Identify which cell holds the provided text, then report its (X, Y) central coordinate. 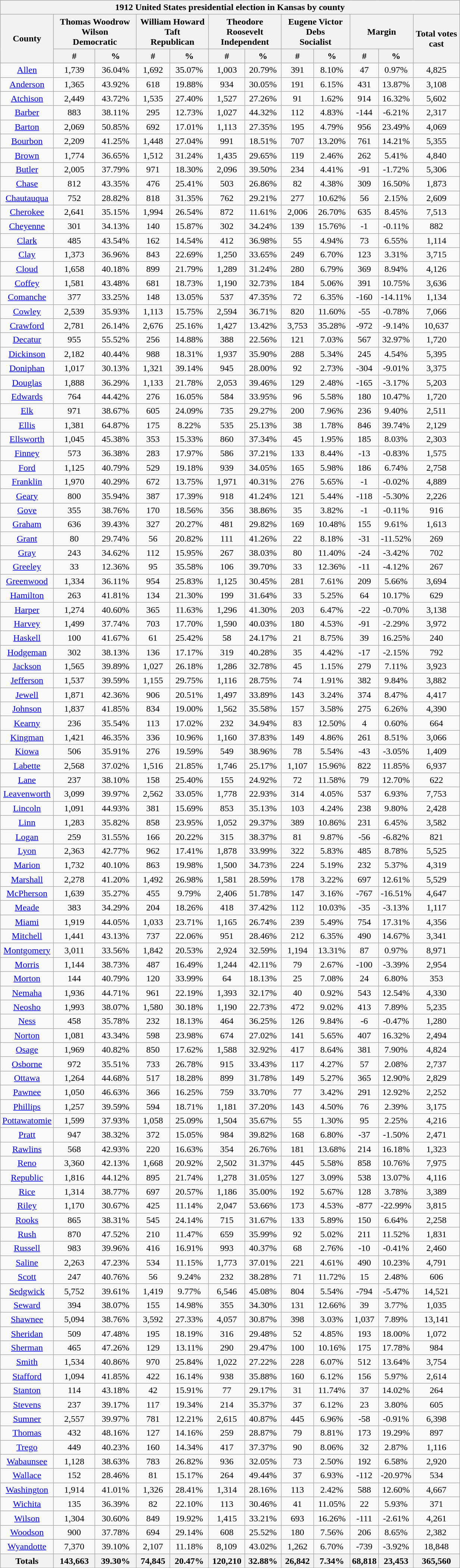
8.51% (396, 737)
1,914 (75, 1490)
914 (364, 98)
3.09% (332, 1177)
319 (227, 652)
938 (227, 1376)
87 (364, 950)
1,165 (227, 922)
39.70% (263, 567)
1.62% (332, 98)
1,888 (75, 382)
13.68% (332, 1149)
Morris (27, 965)
20.57% (189, 1192)
3,882 (436, 681)
388 (227, 340)
-144 (364, 113)
Thomas Woodrow WilsonDemocratic (95, 32)
275 (364, 709)
-0.47% (396, 1021)
7,975 (436, 1163)
14.21% (396, 141)
954 (153, 581)
Totals (27, 1561)
315 (227, 837)
4,126 (436, 269)
158 (153, 780)
14.16% (189, 1433)
1,286 (227, 667)
Hamilton (27, 595)
166 (153, 837)
464 (227, 1021)
25.13% (263, 425)
431 (364, 84)
39.82% (263, 1135)
4,330 (436, 993)
212 (297, 936)
672 (153, 482)
40.29% (116, 482)
141 (297, 1035)
4.85% (332, 1333)
12.54% (396, 993)
Brown (27, 155)
29.74% (116, 539)
221 (297, 1263)
McPherson (27, 894)
38.63% (116, 1461)
882 (436, 226)
4.05% (332, 794)
Clark (27, 241)
131 (297, 1305)
-2.15% (396, 652)
13.07% (396, 1177)
36.04% (116, 70)
15.69% (189, 808)
143,663 (75, 1561)
18.56% (189, 510)
26.74% (263, 922)
783 (153, 1461)
1,732 (75, 865)
25.16% (189, 326)
139 (297, 226)
30.18% (189, 1007)
1,321 (153, 368)
37.74% (116, 624)
465 (75, 1348)
2,107 (153, 1546)
5.06% (332, 283)
4,069 (436, 127)
1.95% (332, 439)
2,594 (227, 311)
366 (153, 1092)
144 (75, 979)
15.76% (332, 226)
1,326 (153, 1490)
6.64% (396, 1220)
Cloud (27, 269)
22.56% (263, 340)
3,753 (297, 326)
Doniphan (27, 368)
6.15% (332, 84)
40.44% (116, 354)
Thomas (27, 1433)
1,816 (75, 1177)
41.24% (263, 496)
1,831 (436, 1234)
18.73% (189, 283)
295 (153, 113)
37.42% (263, 908)
45.08% (263, 1291)
1,512 (153, 155)
5.67% (332, 1192)
635 (364, 212)
29.48% (263, 1333)
8.75% (332, 638)
336 (153, 737)
16.14% (189, 1376)
4,356 (436, 922)
12.21% (189, 1419)
35.54% (116, 723)
1,280 (436, 1021)
752 (75, 198)
-111 (364, 1518)
40.87% (263, 1419)
19.34% (189, 1405)
6.79% (332, 269)
-2.61% (396, 1518)
35.78% (116, 1021)
1,534 (75, 1362)
7,513 (436, 212)
1,257 (75, 1107)
68 (297, 1248)
13.20% (332, 141)
2,303 (436, 439)
5.02% (332, 1234)
204 (153, 908)
40.23% (116, 1447)
211 (364, 1234)
733 (153, 1064)
291 (364, 1092)
74 (297, 681)
Geary (27, 496)
6.47% (332, 609)
0.92% (332, 993)
6.74% (396, 468)
11.15% (189, 1263)
Shawnee (27, 1319)
43.35% (116, 184)
3.16% (332, 894)
Riley (27, 1206)
38.32% (116, 1135)
1,296 (227, 609)
3.58% (332, 709)
764 (75, 396)
11.18% (189, 1546)
1,264 (75, 1078)
27.04% (189, 141)
15 (364, 1277)
5.98% (332, 468)
818 (153, 198)
5.25% (332, 595)
1,117 (436, 908)
1.91% (332, 681)
939 (227, 468)
39.43% (116, 524)
32.05% (263, 1461)
1,878 (227, 851)
Eugene Victor DebsSocialist (316, 32)
Marion (27, 865)
111 (227, 539)
5.34% (332, 354)
16.49% (189, 965)
316 (227, 1333)
47.35% (263, 297)
21.74% (189, 1177)
19.29% (396, 1433)
42.77% (116, 851)
-0.83% (396, 454)
10.47% (396, 396)
7,370 (75, 1546)
1,050 (75, 1092)
10,637 (436, 326)
8.45% (396, 212)
584 (227, 396)
38.31% (116, 1220)
17.70% (189, 624)
Stafford (27, 1376)
184 (297, 283)
1,971 (227, 482)
34.24% (263, 226)
-6.21% (396, 113)
58 (227, 638)
25.40% (189, 780)
Rush (27, 1234)
51.78% (263, 894)
383 (75, 908)
543 (364, 993)
83 (297, 723)
8.06% (332, 1447)
3,715 (436, 255)
Sumner (27, 1419)
20.22% (189, 837)
1,128 (75, 1461)
425 (153, 1206)
822 (364, 766)
Ness (27, 1021)
22.10% (189, 1504)
136 (153, 652)
22.73% (263, 1007)
40.18% (116, 269)
4,825 (436, 70)
30.87% (263, 1319)
17.97% (189, 454)
Morton (27, 979)
277 (297, 198)
37.34% (263, 439)
1,304 (75, 1518)
4.79% (332, 127)
40.28% (263, 652)
33.56% (116, 950)
8.64% (332, 1050)
681 (153, 283)
374 (364, 695)
26.78% (189, 1064)
247 (75, 1277)
25.52% (263, 1532)
703 (153, 624)
20.27% (189, 524)
25 (297, 979)
11.85% (396, 766)
29.75% (189, 681)
36.39% (116, 1504)
567 (364, 340)
Russell (27, 1248)
29.82% (263, 524)
1,492 (153, 879)
6.55% (396, 241)
34.73% (263, 865)
17.39% (189, 496)
2,209 (75, 141)
-767 (364, 894)
30.45% (263, 581)
38.77% (116, 1192)
-3.17% (396, 382)
Rawlins (27, 1149)
18.71% (189, 1107)
2,615 (227, 1419)
2,258 (436, 1220)
3.77% (396, 1305)
37.93% (116, 1121)
18.26% (189, 908)
40.60% (116, 609)
32.78% (263, 667)
947 (75, 1135)
Jefferson (27, 681)
2,006 (297, 212)
17.31% (396, 922)
50.85% (116, 127)
608 (227, 1532)
Butler (27, 169)
-37 (364, 1135)
228 (297, 1362)
30.05% (263, 84)
43.13% (116, 936)
10.76% (396, 1163)
Grant (27, 539)
-794 (364, 1291)
19.59% (189, 752)
2,005 (75, 169)
1,081 (75, 1035)
31 (297, 1390)
39.61% (116, 1291)
31.05% (263, 1177)
10.62% (332, 198)
26.54% (189, 212)
Ellis (27, 425)
35.15% (116, 212)
170 (153, 510)
3.82% (332, 510)
9.87% (332, 837)
934 (227, 84)
Cowley (27, 311)
Leavenworth (27, 794)
23,453 (396, 1561)
Marshall (27, 879)
Seward (27, 1305)
-31 (364, 539)
23.98% (189, 1035)
19.00% (189, 709)
3,375 (436, 368)
37.83% (263, 737)
Pawnee (27, 1092)
1,381 (75, 425)
37.78% (116, 1532)
4,417 (436, 695)
2.76% (332, 1248)
Rooks (27, 1220)
17.62% (189, 1050)
-877 (364, 1206)
Jewell (27, 695)
2,641 (75, 212)
356 (227, 510)
3,815 (436, 1206)
5,395 (436, 354)
42 (153, 1390)
4,319 (436, 865)
64.87% (116, 425)
20.53% (189, 950)
24.09% (189, 411)
1,274 (75, 609)
3,011 (75, 950)
-58 (364, 1419)
1,639 (75, 894)
8.78% (396, 851)
103 (297, 808)
31.37% (263, 1163)
4,667 (436, 1490)
8.18% (332, 539)
5.97% (396, 1376)
2,781 (75, 326)
5.27% (332, 1078)
36.98% (263, 241)
23 (364, 1405)
15.95% (189, 553)
30.60% (116, 1518)
21.30% (189, 595)
538 (364, 1177)
5,355 (436, 141)
1,993 (75, 1007)
3.80% (396, 1405)
41.67% (116, 638)
458 (75, 1021)
702 (436, 553)
-20.97% (396, 1476)
1,575 (436, 454)
-6.82% (396, 837)
4.54% (396, 354)
42.13% (116, 1163)
15.05% (189, 1135)
19.18% (189, 468)
11.52% (396, 1234)
27.35% (263, 127)
18,848 (436, 1546)
2.42% (332, 1490)
622 (436, 780)
39.50% (263, 169)
11.61% (263, 212)
283 (153, 454)
181 (297, 1149)
249 (297, 255)
707 (297, 141)
2,539 (75, 311)
35.93% (116, 311)
Dickinson (27, 354)
38.96% (263, 752)
5.19% (332, 865)
15.87% (189, 226)
389 (297, 822)
735 (227, 411)
865 (75, 1220)
35.00% (263, 1192)
4,824 (436, 1050)
-22.99% (396, 1206)
37.02% (116, 766)
4,216 (436, 1121)
1,535 (153, 98)
850 (153, 1050)
16.05% (189, 396)
5.41% (396, 155)
4.86% (332, 737)
1,072 (436, 1333)
3,066 (436, 737)
40.76% (116, 1277)
35.90% (263, 354)
32.92% (263, 1050)
126 (297, 1021)
200 (297, 411)
2,924 (227, 950)
26.14% (116, 326)
1,499 (75, 624)
962 (153, 851)
2.46% (332, 155)
5,529 (436, 879)
-11 (364, 567)
14,521 (436, 1291)
1,599 (75, 1121)
13.75% (189, 482)
853 (227, 808)
256 (153, 340)
6,398 (436, 1419)
44.12% (116, 1177)
1,393 (227, 993)
Finney (27, 454)
870 (75, 1234)
39.10% (116, 1546)
1,837 (75, 709)
2,460 (436, 1248)
Wabaunsee (27, 1461)
Phillips (27, 1107)
3,636 (436, 283)
16.63% (189, 1149)
314 (297, 794)
26.70% (332, 212)
759 (227, 1092)
74,845 (153, 1561)
11.40% (332, 553)
8.44% (332, 454)
8,971 (436, 950)
26.18% (189, 667)
1,842 (153, 950)
4.41% (332, 169)
41.01% (116, 1490)
36.96% (116, 255)
2,428 (436, 808)
11.58% (332, 780)
12.92% (396, 1092)
1,107 (297, 766)
245 (364, 354)
Kiowa (27, 752)
1,527 (227, 98)
28.00% (263, 368)
594 (153, 1107)
3.24% (332, 695)
2,494 (436, 1035)
38.03% (263, 553)
20.47% (189, 1561)
-100 (364, 965)
3,389 (436, 1192)
1,155 (153, 681)
863 (153, 865)
193 (364, 1333)
1,278 (227, 1177)
33.70% (263, 1092)
150 (364, 1220)
28.41% (189, 1490)
7.34% (332, 1561)
39.96% (116, 1248)
1,773 (227, 1263)
2,182 (75, 354)
529 (153, 468)
4,261 (436, 1518)
43.72% (116, 98)
1,658 (75, 269)
Douglas (27, 382)
27.02% (263, 1035)
18.30% (189, 169)
33.21% (263, 1518)
472 (297, 1007)
1,739 (75, 70)
168 (297, 1135)
120 (153, 979)
1,181 (227, 1107)
114 (75, 1390)
78 (297, 752)
27.33% (189, 1319)
35.13% (263, 808)
38 (297, 425)
897 (436, 1433)
35.51% (116, 1064)
Jackson (27, 667)
8.10% (332, 70)
Wallace (27, 1476)
32 (364, 1447)
12.70% (396, 780)
38.73% (116, 965)
Crawford (27, 326)
1,613 (436, 524)
Woodson (27, 1532)
29.37% (263, 822)
Ford (27, 468)
11.72% (332, 1277)
761 (364, 141)
48.16% (116, 1433)
1,134 (436, 297)
19.88% (189, 84)
-56 (364, 837)
915 (227, 1064)
38.28% (263, 1277)
6.26% (396, 709)
199 (227, 595)
3,175 (436, 1107)
-1.72% (396, 169)
44.68% (116, 1078)
301 (75, 226)
13.87% (396, 84)
-972 (364, 326)
10.03% (332, 908)
412 (227, 241)
664 (436, 723)
8.81% (332, 1433)
261 (364, 737)
24.14% (189, 1220)
Sedgwick (27, 1291)
16.50% (396, 184)
21.85% (189, 766)
860 (227, 439)
9.61% (396, 524)
33.65% (263, 255)
-5.47% (396, 1291)
804 (297, 1291)
32.97% (396, 340)
140 (153, 226)
422 (153, 1376)
906 (153, 695)
37.37% (263, 1447)
-0.91% (396, 1419)
1,562 (227, 709)
3.31% (396, 255)
9.80% (396, 808)
134 (153, 595)
106 (227, 567)
29.27% (263, 411)
32.88% (263, 1561)
39.46% (263, 382)
34.62% (116, 553)
Osborne (27, 1064)
36.71% (263, 311)
County (27, 39)
2.73% (332, 368)
2,096 (227, 169)
Stanton (27, 1390)
Clay (27, 255)
2,226 (436, 496)
46.63% (116, 1092)
3.03% (332, 1319)
25.09% (189, 1121)
Pratt (27, 1135)
33.89% (263, 695)
5,602 (436, 98)
6.58% (396, 1461)
Meade (27, 908)
3,099 (75, 794)
24 (364, 979)
20.82% (189, 539)
43.18% (116, 1390)
46.35% (116, 737)
13.42% (263, 326)
17.17% (189, 652)
Johnson (27, 709)
191 (297, 84)
Sheridan (27, 1333)
1,262 (297, 1546)
8.22% (189, 425)
19.98% (189, 865)
44.05% (116, 922)
36.11% (116, 581)
1,421 (75, 737)
846 (364, 425)
Mitchell (27, 936)
Theodore RooseveltIndependent (245, 32)
41 (297, 1504)
-3.05% (396, 752)
33.43% (263, 1064)
4,116 (436, 1177)
156 (364, 1376)
1,774 (75, 155)
25.83% (189, 581)
606 (436, 1277)
588 (364, 1490)
34.30% (263, 1305)
-17 (364, 652)
945 (227, 368)
10.48% (332, 524)
26.86% (263, 184)
Comanche (27, 297)
2,954 (436, 965)
Margin (382, 32)
37.79% (116, 169)
5,525 (436, 851)
30.67% (116, 1206)
-160 (364, 297)
8.94% (396, 269)
4,791 (436, 1263)
4,057 (227, 1319)
Kearny (27, 723)
162 (153, 241)
4.24% (332, 808)
1,419 (153, 1291)
Wichita (27, 1504)
2,568 (75, 766)
23.49% (396, 127)
43.02% (263, 1546)
3.78% (396, 1192)
432 (75, 1433)
Edwards (27, 396)
535 (227, 425)
29.65% (263, 155)
1.30% (332, 1121)
715 (227, 1220)
Graham (27, 524)
961 (153, 993)
2,676 (153, 326)
3,754 (436, 1362)
147 (297, 894)
4.42% (332, 652)
1,873 (436, 184)
Saline (27, 1263)
821 (436, 837)
22.19% (189, 993)
29.14% (189, 1532)
38.86% (263, 510)
Barton (27, 127)
820 (297, 311)
549 (227, 752)
6.96% (332, 1419)
407 (364, 1035)
14.67% (396, 936)
7.61% (332, 581)
-304 (364, 368)
35.37% (263, 1405)
900 (75, 1532)
3.22% (332, 879)
7.56% (332, 1532)
Gove (27, 510)
31.35% (189, 198)
7.90% (396, 1050)
2,920 (436, 1461)
1,778 (227, 794)
37.21% (263, 454)
449 (75, 1447)
-16.51% (396, 894)
24.92% (263, 780)
1,186 (227, 1192)
Rice (27, 1192)
509 (75, 1333)
Trego (27, 1447)
5.89% (332, 1220)
12.73% (189, 113)
5,306 (436, 169)
17.41% (189, 851)
13.11% (189, 1348)
10.86% (332, 822)
Norton (27, 1035)
2.50% (332, 1461)
14.34% (189, 1447)
369 (364, 269)
1,746 (227, 766)
11.47% (189, 1234)
3,972 (436, 624)
413 (364, 1007)
416 (153, 1248)
-10 (364, 1248)
Ellsworth (27, 439)
-24 (364, 553)
4 (364, 723)
10.23% (396, 1263)
394 (75, 1305)
693 (297, 1518)
792 (436, 652)
Logan (27, 837)
1,058 (153, 1121)
Greeley (27, 567)
178 (297, 879)
280 (297, 269)
-165 (364, 382)
Chautauqua (27, 198)
41.26% (263, 539)
883 (75, 113)
38.10% (116, 780)
12.66% (332, 1305)
47.23% (116, 1263)
18.28% (189, 1078)
-0.41% (396, 1248)
41.20% (116, 879)
2,252 (436, 1092)
4.27% (332, 1064)
377 (75, 297)
2,511 (436, 411)
Sherman (27, 1348)
11.60% (332, 311)
1,668 (153, 1163)
22.69% (189, 255)
1,052 (227, 822)
290 (227, 1348)
148 (153, 297)
1,692 (153, 70)
33.25% (116, 297)
Washington (27, 1490)
36.38% (116, 454)
43.48% (116, 283)
8.03% (396, 439)
288 (297, 354)
1,537 (75, 681)
41.30% (263, 609)
186 (364, 468)
22.93% (263, 794)
6,937 (436, 766)
33.95% (263, 396)
-9.14% (396, 326)
-1.50% (396, 1135)
1,435 (227, 155)
26.82% (189, 1461)
11.74% (332, 1390)
2,363 (75, 851)
209 (364, 581)
38.11% (116, 113)
7.03% (332, 340)
16.91% (189, 1248)
506 (75, 752)
27.26% (263, 98)
545 (153, 1220)
68,818 (364, 1561)
239 (297, 922)
Gray (27, 553)
15.33% (189, 439)
41.81% (116, 595)
15.75% (189, 311)
4,889 (436, 482)
21.78% (189, 382)
1,114 (436, 241)
1,994 (153, 212)
Barber (27, 113)
53.66% (263, 1206)
Kingman (27, 737)
42.11% (263, 965)
918 (227, 496)
William Howard TaftRepublican (172, 32)
38.67% (116, 411)
5,094 (75, 1319)
35.94% (116, 496)
4.83% (332, 113)
1,033 (153, 922)
Labette (27, 766)
262 (364, 155)
40.82% (116, 1050)
206 (364, 1532)
598 (153, 1035)
-3.42% (396, 553)
14.98% (189, 1305)
35.27% (116, 894)
Decatur (27, 340)
-112 (364, 1476)
8.47% (396, 695)
44.32% (263, 113)
2,449 (75, 98)
29.21% (263, 198)
1,170 (75, 1206)
Smith (27, 1362)
1,580 (153, 1007)
17.78% (396, 1348)
43.54% (116, 241)
234 (297, 169)
762 (227, 198)
35.99% (263, 1234)
21.79% (189, 269)
1,497 (227, 695)
3,923 (436, 667)
210 (153, 1234)
35.82% (116, 822)
18.51% (263, 141)
13.64% (396, 1362)
1,133 (153, 382)
-3.92% (396, 1546)
20.51% (189, 695)
279 (364, 667)
28.75% (263, 681)
36.65% (116, 155)
2.39% (396, 1107)
18.00% (396, 1333)
Wyandotte (27, 1546)
29.17% (263, 1390)
185 (364, 439)
476 (153, 184)
5.37% (396, 865)
737 (153, 936)
16.26% (332, 1518)
15.96% (332, 766)
-11.52% (396, 539)
281 (297, 581)
4.50% (332, 1107)
44.93% (116, 808)
372 (153, 1135)
17.02% (189, 723)
Cheyenne (27, 226)
17.01% (189, 127)
43.34% (116, 1035)
872 (227, 212)
991 (227, 141)
2,502 (227, 1163)
956 (364, 127)
30.13% (116, 368)
31.64% (263, 595)
120,210 (227, 1561)
269 (436, 539)
28.82% (116, 198)
834 (153, 709)
2,053 (227, 382)
Harvey (27, 624)
993 (227, 1248)
-13 (364, 454)
2,406 (227, 894)
40.37% (263, 1248)
2,069 (75, 127)
1,003 (227, 70)
34.13% (116, 226)
57 (364, 1064)
13,141 (436, 1319)
636 (75, 524)
972 (75, 1064)
2.67% (332, 965)
14.88% (189, 340)
618 (153, 84)
674 (227, 1035)
10.75% (396, 283)
983 (75, 1248)
-14.11% (396, 297)
1,427 (227, 326)
517 (153, 1078)
231 (364, 822)
5,752 (75, 1291)
951 (227, 936)
33.05% (189, 794)
-118 (364, 496)
1,289 (227, 269)
3,341 (436, 936)
2,471 (436, 1135)
1,415 (227, 1518)
970 (153, 1362)
7,066 (436, 311)
32.17% (263, 993)
47.26% (116, 1348)
1,334 (75, 581)
7.08% (332, 979)
2,829 (436, 1078)
692 (153, 127)
3,360 (75, 1163)
39.30% (116, 1561)
1,871 (75, 695)
35.67% (263, 1121)
327 (153, 524)
34.29% (116, 908)
5.66% (396, 581)
4,840 (436, 155)
9.02% (332, 1007)
3,138 (436, 609)
91 (297, 98)
659 (227, 1234)
1,160 (227, 737)
8.65% (396, 1532)
3,592 (153, 1319)
23.71% (189, 922)
40.03% (263, 624)
28.59% (263, 879)
2,557 (75, 1419)
26.76% (263, 1149)
988 (153, 354)
Lyon (27, 851)
6,546 (227, 1291)
1,969 (75, 1050)
694 (153, 1532)
2,263 (75, 1263)
12.60% (396, 1490)
-9.01% (396, 368)
1.15% (332, 667)
19.92% (189, 1518)
43.92% (116, 84)
152 (75, 1476)
1,588 (227, 1050)
55.52% (116, 340)
Harper (27, 609)
2,047 (227, 1206)
9.40% (396, 411)
36.25% (263, 1021)
371 (436, 1504)
39.17% (116, 1405)
387 (153, 496)
40 (297, 993)
936 (227, 1461)
18.31% (189, 354)
1,250 (227, 255)
3,694 (436, 581)
2.08% (396, 1064)
849 (153, 1518)
573 (75, 454)
35.28% (332, 326)
1912 United States presidential election in Kansas by county (230, 7)
90 (297, 1447)
487 (153, 965)
1,504 (227, 1121)
14.54% (189, 241)
1.78% (332, 425)
Allen (27, 70)
Stevens (27, 1405)
0.60% (396, 723)
Scott (27, 1277)
22.06% (189, 936)
895 (153, 1177)
629 (436, 595)
Lincoln (27, 808)
Coffey (27, 283)
916 (436, 510)
1,936 (75, 993)
382 (364, 681)
1,022 (227, 1362)
-0.02% (396, 482)
5.83% (332, 851)
42.36% (116, 695)
1,373 (75, 255)
18.19% (189, 1333)
32.59% (263, 950)
Anderson (27, 84)
-4.12% (396, 567)
-3.39% (396, 965)
1,035 (436, 1305)
6.45% (396, 822)
7.96% (332, 411)
45.38% (116, 439)
Republic (27, 1177)
37.20% (263, 1107)
44.42% (116, 396)
Chase (27, 184)
25.84% (189, 1362)
481 (227, 524)
157 (297, 709)
24.17% (263, 638)
955 (75, 340)
31.67% (263, 1220)
Elk (27, 411)
15.17% (189, 1476)
Pottawatomie (27, 1121)
-2.29% (396, 624)
96 (297, 396)
Atchison (27, 98)
16.18% (396, 1149)
21 (297, 638)
Montgomery (27, 950)
Total votes cast (436, 39)
5.44% (332, 496)
4,647 (436, 894)
1,970 (75, 482)
Wilson (27, 1518)
1,937 (227, 354)
2,382 (436, 1532)
1,094 (75, 1376)
28.16% (263, 1490)
Hodgeman (27, 652)
240 (436, 638)
13.05% (189, 297)
754 (364, 922)
4.61% (332, 1263)
40.10% (116, 865)
15.91% (189, 1390)
Miami (27, 922)
37.01% (263, 1263)
586 (227, 454)
1,448 (153, 141)
5.49% (332, 922)
10.16% (332, 1348)
35.88% (263, 1376)
224 (297, 865)
47.52% (116, 1234)
3,582 (436, 822)
9.79% (189, 894)
38.13% (116, 652)
238 (364, 808)
-35 (364, 908)
843 (153, 255)
455 (153, 894)
2,737 (436, 1064)
1,323 (436, 1149)
503 (227, 184)
Nemaha (27, 993)
-22 (364, 609)
Franklin (27, 482)
36.29% (116, 382)
2,614 (436, 1376)
800 (75, 496)
12.90% (396, 1078)
32.73% (263, 283)
30.46% (263, 1504)
25.42% (189, 638)
-3.13% (396, 908)
123 (364, 255)
568 (75, 1149)
9.77% (189, 1291)
1,441 (75, 936)
Greenwood (27, 581)
14.02% (396, 1390)
25.17% (263, 766)
2,278 (75, 879)
Bourbon (27, 141)
26,842 (297, 1561)
28.87% (263, 1433)
3.42% (332, 1092)
38.37% (263, 837)
10.17% (396, 595)
2,317 (436, 113)
128 (364, 1192)
5,235 (436, 1007)
41.25% (116, 141)
39.14% (189, 368)
9.24% (189, 1277)
1,365 (75, 84)
-5.30% (396, 496)
354 (227, 1149)
1,017 (75, 368)
12.50% (332, 723)
47 (364, 70)
27.40% (189, 98)
40.31% (263, 482)
220 (153, 1149)
8,109 (227, 1546)
398 (297, 1319)
2.87% (396, 1447)
2,129 (436, 425)
42.93% (116, 1149)
13.31% (332, 950)
34.94% (263, 723)
40.86% (116, 1362)
52 (297, 1333)
263 (75, 595)
10.96% (189, 737)
29.47% (263, 1348)
11.14% (189, 1206)
365,560 (436, 1561)
25.41% (189, 184)
309 (364, 184)
169 (297, 524)
26.98% (189, 879)
165 (297, 468)
418 (227, 908)
-6 (364, 1021)
49.44% (263, 1476)
35.91% (116, 752)
781 (153, 1419)
Neosho (27, 1007)
4,390 (436, 709)
1,194 (297, 950)
7.11% (396, 667)
34.05% (263, 468)
119 (297, 155)
1,590 (227, 624)
-55 (364, 311)
Ottawa (27, 1078)
20.79% (263, 70)
322 (297, 851)
1,500 (227, 865)
7,753 (436, 794)
20.92% (189, 1163)
39.89% (116, 667)
2.25% (396, 1121)
5,203 (436, 382)
11.63% (189, 609)
Osage (27, 1050)
4.38% (332, 184)
2,758 (436, 468)
Lane (27, 780)
1,283 (75, 822)
39.74% (396, 425)
812 (75, 184)
-739 (364, 1546)
1,409 (436, 752)
1,091 (75, 808)
3,108 (436, 84)
Haskell (27, 638)
Linn (27, 822)
1,037 (364, 1319)
44.71% (116, 993)
-0.78% (396, 311)
5.93% (396, 1504)
1,919 (75, 922)
1,144 (75, 965)
47.48% (116, 1333)
11.05% (332, 1504)
6.07% (332, 1362)
76 (364, 1107)
71 (297, 1277)
Cherokee (27, 212)
203 (297, 609)
12.61% (396, 879)
1,045 (75, 439)
2,562 (153, 794)
31.55% (116, 837)
135 (75, 1504)
Reno (27, 1163)
1,244 (227, 965)
1,516 (153, 766)
2.15% (396, 198)
35.07% (189, 70)
243 (75, 553)
31.78% (263, 1078)
1,565 (75, 667)
2,609 (436, 198)
23.95% (189, 822)
-43 (364, 752)
4.94% (332, 241)
27.22% (263, 1362)
512 (364, 1362)
61 (153, 638)
-0.70% (396, 609)
